Pinpoint the cell where the given text exists, returning its (X, Y) midpoint coordinate. 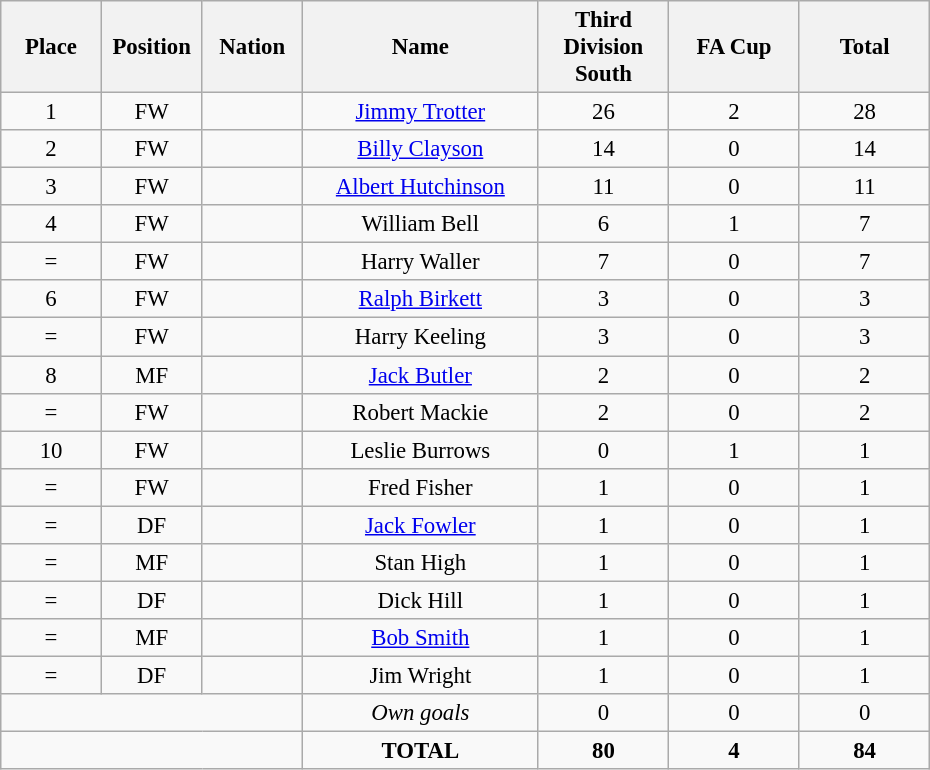
Jack Fowler (421, 525)
Jim Wright (421, 675)
10 (52, 450)
Fred Fisher (421, 487)
Harry Keeling (421, 337)
Jimmy Trotter (421, 112)
Robert Mackie (421, 412)
Jack Butler (421, 375)
Third Division South (604, 47)
Harry Waller (421, 262)
William Bell (421, 224)
Own goals (421, 713)
26 (604, 112)
Billy Clayson (421, 149)
28 (864, 112)
Albert Hutchinson (421, 187)
Ralph Birkett (421, 299)
Place (52, 47)
Name (421, 47)
Position (152, 47)
Dick Hill (421, 600)
84 (864, 751)
Leslie Burrows (421, 450)
Bob Smith (421, 638)
Stan High (421, 563)
FA Cup (734, 47)
Total (864, 47)
80 (604, 751)
TOTAL (421, 751)
Nation (252, 47)
8 (52, 375)
